Provide the [X, Y] coordinate of the cell's center where the given text is located.  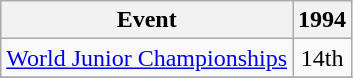
Event [147, 20]
1994 [322, 20]
14th [322, 58]
World Junior Championships [147, 58]
